Extract the [X, Y] coordinate from the center of the cell holding the provided text.  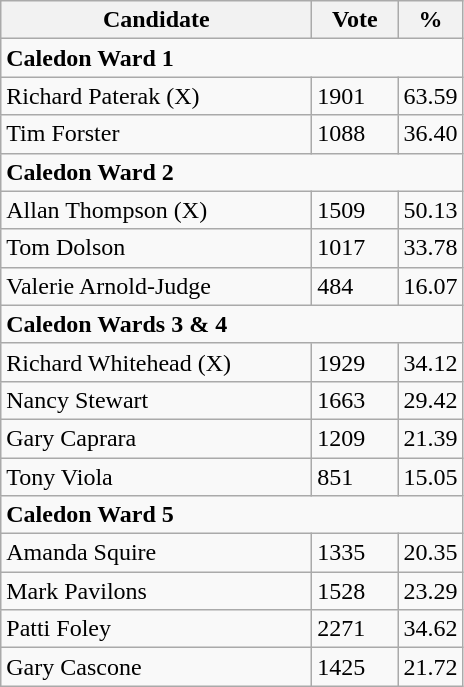
63.59 [430, 96]
Tom Dolson [156, 248]
Mark Pavilons [156, 591]
1017 [355, 248]
21.72 [430, 667]
1663 [355, 400]
% [430, 20]
Tim Forster [156, 134]
Nancy Stewart [156, 400]
484 [355, 286]
1509 [355, 210]
Caledon Ward 5 [232, 515]
851 [355, 477]
1425 [355, 667]
Gary Caprara [156, 438]
1901 [355, 96]
23.29 [430, 591]
Richard Whitehead (X) [156, 362]
Gary Cascone [156, 667]
1929 [355, 362]
20.35 [430, 553]
1528 [355, 591]
Vote [355, 20]
33.78 [430, 248]
Caledon Ward 1 [232, 58]
Caledon Wards 3 & 4 [232, 324]
Tony Viola [156, 477]
34.62 [430, 629]
1335 [355, 553]
Allan Thompson (X) [156, 210]
Valerie Arnold-Judge [156, 286]
2271 [355, 629]
1209 [355, 438]
Amanda Squire [156, 553]
1088 [355, 134]
21.39 [430, 438]
15.05 [430, 477]
50.13 [430, 210]
34.12 [430, 362]
Richard Paterak (X) [156, 96]
36.40 [430, 134]
Caledon Ward 2 [232, 172]
29.42 [430, 400]
16.07 [430, 286]
Patti Foley [156, 629]
Candidate [156, 20]
